Identify which cell holds the provided text, then report its [X, Y] central coordinate. 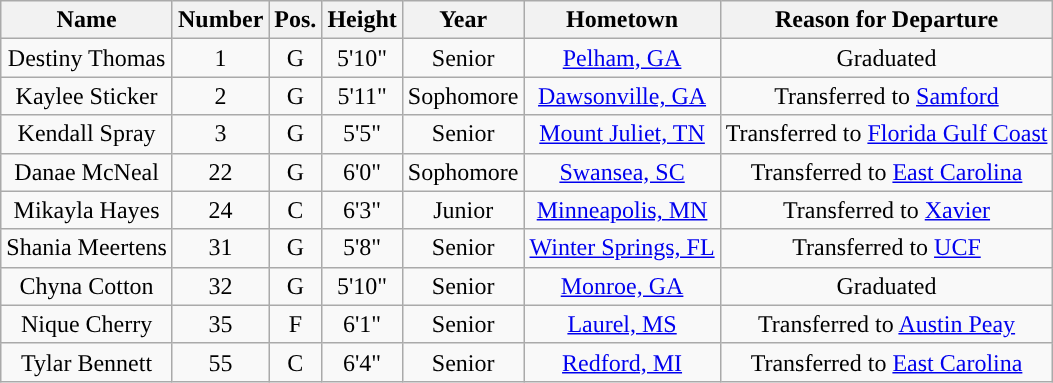
Destiny Thomas [87, 58]
Junior [463, 210]
Hometown [622, 20]
Kaylee Sticker [87, 96]
5'8" [362, 248]
Transferred to Florida Gulf Coast [886, 134]
Laurel, MS [622, 324]
Tylar Bennett [87, 362]
6'0" [362, 172]
Transferred to Samford [886, 96]
24 [220, 210]
55 [220, 362]
Shania Meertens [87, 248]
5'11" [362, 96]
5'5" [362, 134]
Pelham, GA [622, 58]
Danae McNeal [87, 172]
Reason for Departure [886, 20]
Chyna Cotton [87, 286]
Height [362, 20]
Monroe, GA [622, 286]
Swansea, SC [622, 172]
Transferred to Austin Peay [886, 324]
Year [463, 20]
Nique Cherry [87, 324]
32 [220, 286]
6'3" [362, 210]
22 [220, 172]
Winter Springs, FL [622, 248]
6'1" [362, 324]
Transferred to Xavier [886, 210]
1 [220, 58]
Name [87, 20]
F [296, 324]
31 [220, 248]
Dawsonville, GA [622, 96]
3 [220, 134]
Pos. [296, 20]
Kendall Spray [87, 134]
Mikayla Hayes [87, 210]
2 [220, 96]
Mount Juliet, TN [622, 134]
Transferred to UCF [886, 248]
35 [220, 324]
6'4" [362, 362]
Redford, MI [622, 362]
Number [220, 20]
Minneapolis, MN [622, 210]
